For the text-containing cell, return its midpoint in [x, y] coordinate format. 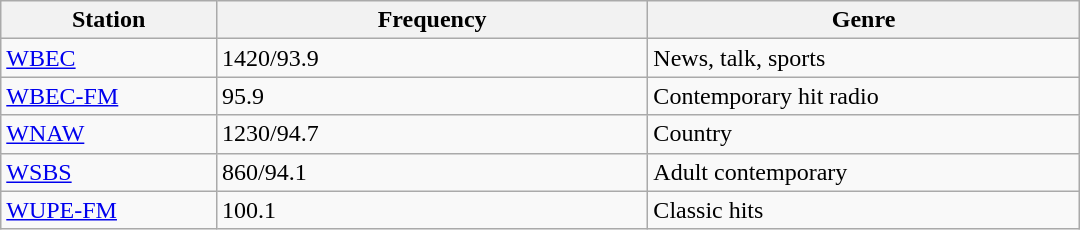
WUPE-FM [109, 210]
1230/94.7 [432, 134]
Station [109, 20]
Adult contemporary [864, 172]
Country [864, 134]
Classic hits [864, 210]
WBEC [109, 58]
WNAW [109, 134]
1420/93.9 [432, 58]
860/94.1 [432, 172]
95.9 [432, 96]
Genre [864, 20]
Frequency [432, 20]
100.1 [432, 210]
News, talk, sports [864, 58]
WSBS [109, 172]
Contemporary hit radio [864, 96]
WBEC-FM [109, 96]
